For the text-containing cell, return its midpoint in (x, y) coordinate format. 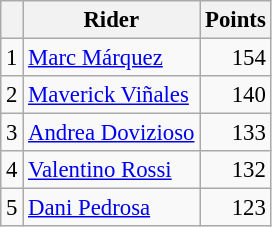
154 (236, 58)
140 (236, 95)
5 (12, 208)
2 (12, 95)
Dani Pedrosa (112, 208)
3 (12, 133)
132 (236, 170)
Marc Márquez (112, 58)
133 (236, 133)
Andrea Dovizioso (112, 133)
123 (236, 208)
Valentino Rossi (112, 170)
4 (12, 170)
1 (12, 58)
Rider (112, 20)
Points (236, 20)
Maverick Viñales (112, 95)
